Capture the cell that displays the provided text and extract its [x, y] central coordinate. 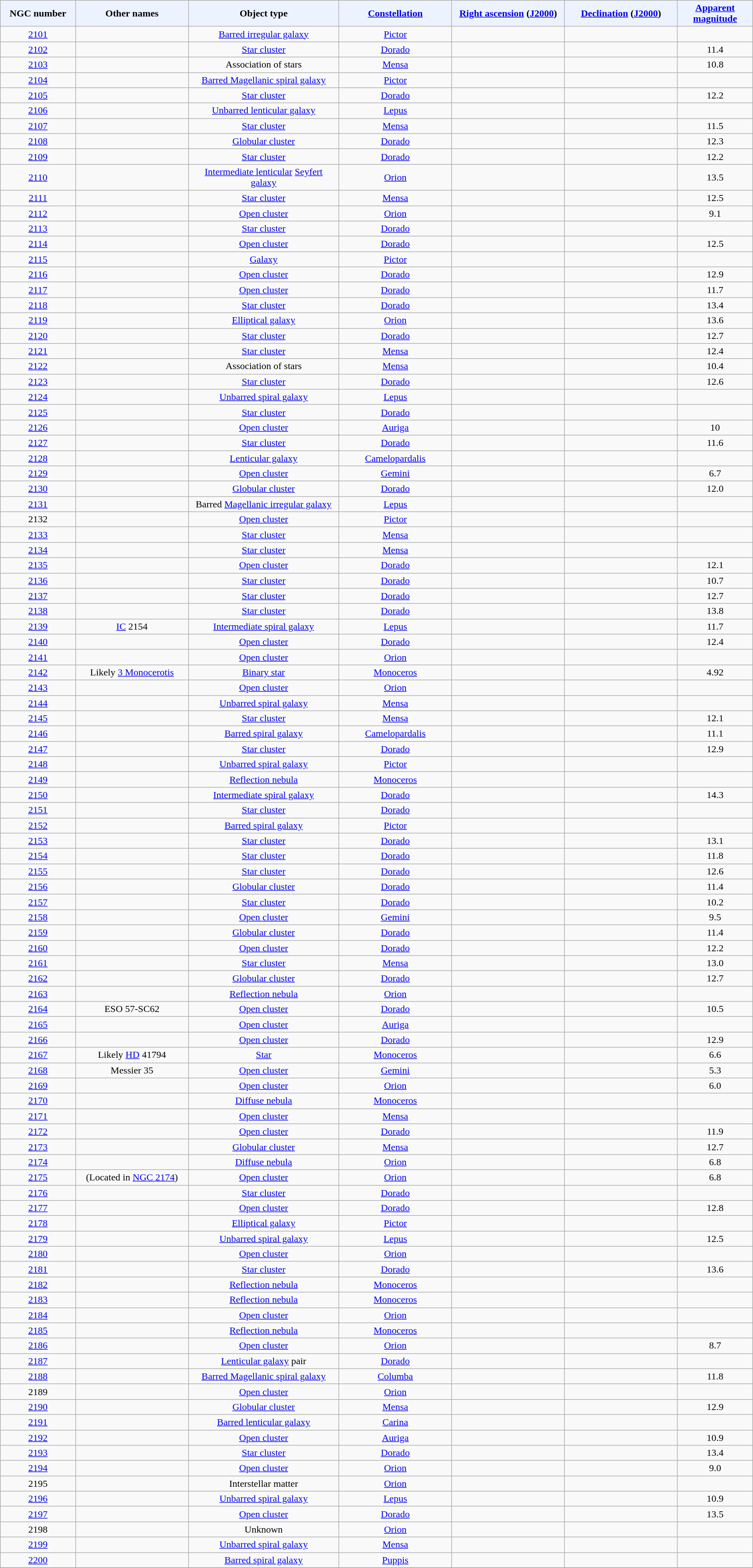
12.0 [715, 489]
Columba [395, 1376]
6.0 [715, 1086]
2168 [38, 1070]
2128 [38, 458]
Likely 3 Monocerotis [132, 672]
2138 [38, 611]
2160 [38, 948]
2106 [38, 111]
2124 [38, 397]
Unknown [263, 1529]
12.3 [715, 141]
2142 [38, 672]
2115 [38, 259]
2158 [38, 917]
2159 [38, 932]
2189 [38, 1391]
2118 [38, 305]
2154 [38, 856]
12.8 [715, 1208]
2185 [38, 1330]
2141 [38, 657]
NGC number [38, 14]
Constellation [395, 14]
2110 [38, 177]
14.3 [715, 795]
2164 [38, 1009]
2126 [38, 427]
Other names [132, 14]
2148 [38, 764]
Barred irregular galaxy [263, 34]
2121 [38, 351]
Declination (J2000) [621, 14]
8.7 [715, 1346]
2119 [38, 320]
2153 [38, 841]
2102 [38, 49]
2127 [38, 443]
2174 [38, 1162]
2113 [38, 229]
2105 [38, 95]
2195 [38, 1484]
2194 [38, 1468]
Right ascension (J2000) [508, 14]
2181 [38, 1269]
2169 [38, 1086]
11.1 [715, 734]
13.0 [715, 963]
Puppis [395, 1560]
Barred lenticular galaxy [263, 1422]
2197 [38, 1514]
2183 [38, 1300]
2155 [38, 871]
Object type [263, 14]
2145 [38, 718]
10.7 [715, 581]
2186 [38, 1346]
11.5 [715, 126]
2165 [38, 1024]
2199 [38, 1545]
2133 [38, 535]
2120 [38, 336]
Lenticular galaxy pair [263, 1361]
2123 [38, 382]
2129 [38, 474]
2136 [38, 581]
2172 [38, 1131]
2131 [38, 504]
2196 [38, 1499]
2173 [38, 1147]
2125 [38, 412]
2111 [38, 198]
6.6 [715, 1055]
2132 [38, 519]
10.5 [715, 1009]
2122 [38, 366]
IC 2154 [132, 626]
9.1 [715, 213]
2103 [38, 65]
ESO 57-SC62 [132, 1009]
2193 [38, 1453]
Apparent magnitude [715, 14]
5.3 [715, 1070]
2146 [38, 734]
Galaxy [263, 259]
2150 [38, 795]
2134 [38, 550]
Carina [395, 1422]
2117 [38, 290]
2108 [38, 141]
2187 [38, 1361]
2180 [38, 1254]
2137 [38, 596]
2176 [38, 1193]
2144 [38, 703]
2166 [38, 1040]
2157 [38, 902]
2184 [38, 1315]
11.6 [715, 443]
2149 [38, 780]
2109 [38, 156]
Binary star [263, 672]
2182 [38, 1285]
2112 [38, 213]
9.0 [715, 1468]
10.2 [715, 902]
Unbarred lenticular galaxy [263, 111]
2171 [38, 1116]
Lenticular galaxy [263, 458]
2198 [38, 1529]
10.4 [715, 366]
2147 [38, 749]
2191 [38, 1422]
2163 [38, 994]
2139 [38, 626]
2190 [38, 1407]
2177 [38, 1208]
2175 [38, 1177]
4.92 [715, 672]
(Located in NGC 2174) [132, 1177]
2179 [38, 1239]
2170 [38, 1101]
9.5 [715, 917]
Likely HD 41794 [132, 1055]
Messier 35 [132, 1070]
2151 [38, 810]
2167 [38, 1055]
2107 [38, 126]
2135 [38, 565]
2143 [38, 688]
2130 [38, 489]
10 [715, 427]
2152 [38, 825]
10.8 [715, 65]
2116 [38, 275]
Barred Magellanic irregular galaxy [263, 504]
2188 [38, 1376]
2200 [38, 1560]
2140 [38, 642]
Intermediate lenticular Seyfert galaxy [263, 177]
2161 [38, 963]
Interstellar matter [263, 1484]
6.7 [715, 474]
2104 [38, 80]
2114 [38, 244]
2178 [38, 1223]
2192 [38, 1437]
2162 [38, 979]
Star [263, 1055]
2101 [38, 34]
11.9 [715, 1131]
13.1 [715, 841]
13.8 [715, 611]
2156 [38, 887]
